From the cell containing the given text, extract its center point as [X, Y] coordinate. 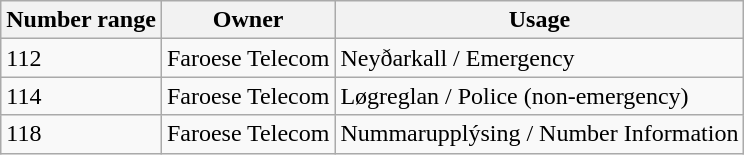
Owner [248, 20]
112 [82, 58]
114 [82, 96]
Neyðarkall / Emergency [540, 58]
Usage [540, 20]
Number range [82, 20]
118 [82, 134]
Nummarupplýsing / Number Information [540, 134]
Løgreglan / Police (non-emergency) [540, 96]
